For the text-containing cell, return its midpoint in [x, y] coordinate format. 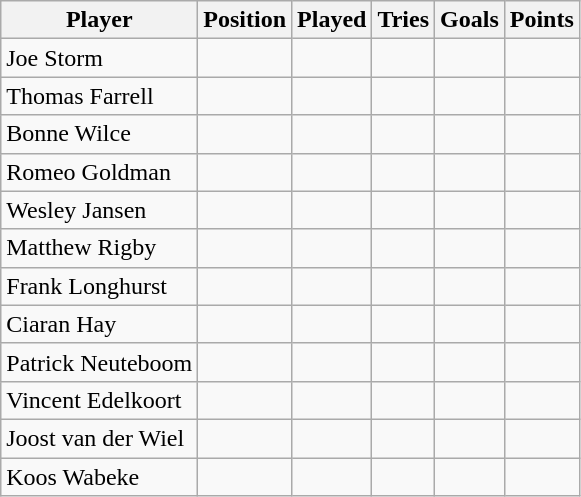
Ciaran Hay [100, 324]
Goals [470, 20]
Points [542, 20]
Matthew Rigby [100, 248]
Romeo Goldman [100, 172]
Frank Longhurst [100, 286]
Player [100, 20]
Thomas Farrell [100, 96]
Vincent Edelkoort [100, 400]
Position [245, 20]
Koos Wabeke [100, 477]
Joost van der Wiel [100, 438]
Joe Storm [100, 58]
Bonne Wilce [100, 134]
Tries [404, 20]
Patrick Neuteboom [100, 362]
Played [332, 20]
Wesley Jansen [100, 210]
